Capture the cell that displays the provided text and extract its (X, Y) central coordinate. 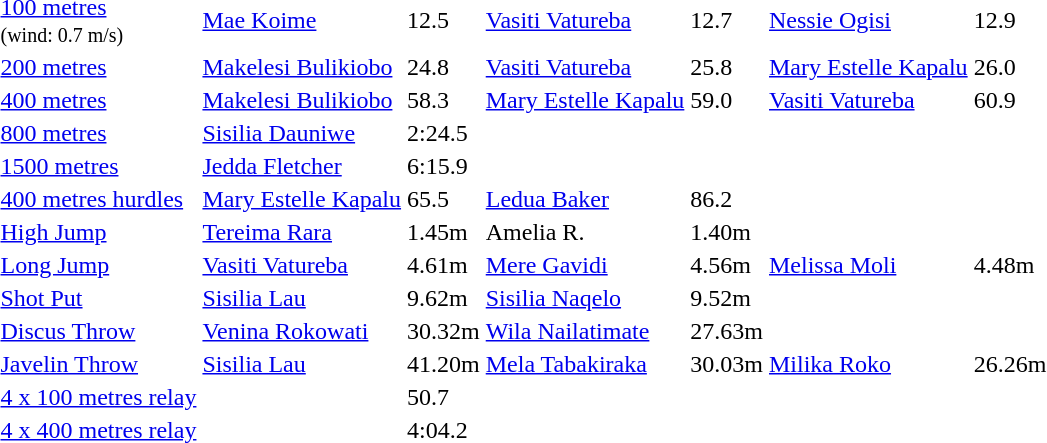
9.52m (727, 298)
27.63m (727, 331)
1.45m (444, 232)
9.62m (444, 298)
30.32m (444, 331)
Amelia R. (585, 232)
30.03m (727, 364)
1.40m (727, 232)
Melissa Moli (869, 265)
50.7 (444, 397)
41.20m (444, 364)
Sisilia Naqelo (585, 298)
25.8 (727, 67)
Tereima Rara (302, 232)
Ledua Baker (585, 199)
2:24.5 (444, 133)
58.3 (444, 100)
4.61m (444, 265)
Sisilia Dauniwe (302, 133)
Mere Gavidi (585, 265)
59.0 (727, 100)
Milika Roko (869, 364)
86.2 (727, 199)
Wila Nailatimate (585, 331)
6:15.9 (444, 166)
65.5 (444, 199)
Mela Tabakiraka (585, 364)
24.8 (444, 67)
Venina Rokowati (302, 331)
4.56m (727, 265)
Jedda Fletcher (302, 166)
